From the cell containing the given text, extract its center point as [x, y] coordinate. 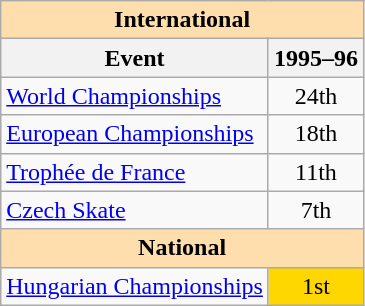
World Championships [135, 96]
Trophée de France [135, 172]
European Championships [135, 134]
24th [316, 96]
7th [316, 210]
1995–96 [316, 58]
1st [316, 286]
Event [135, 58]
18th [316, 134]
Czech Skate [135, 210]
Hungarian Championships [135, 286]
National [182, 248]
11th [316, 172]
International [182, 20]
